Return the (x, y) coordinate for the center point of the cell that contains the specified text.  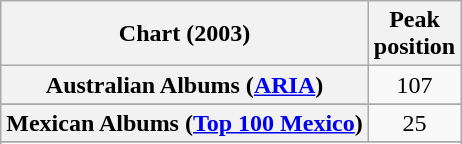
Mexican Albums (Top 100 Mexico) (185, 123)
Chart (2003) (185, 34)
Peakposition (414, 34)
25 (414, 123)
107 (414, 85)
Australian Albums (ARIA) (185, 85)
